Return the [X, Y] coordinate for the center point of the cell that contains the specified text.  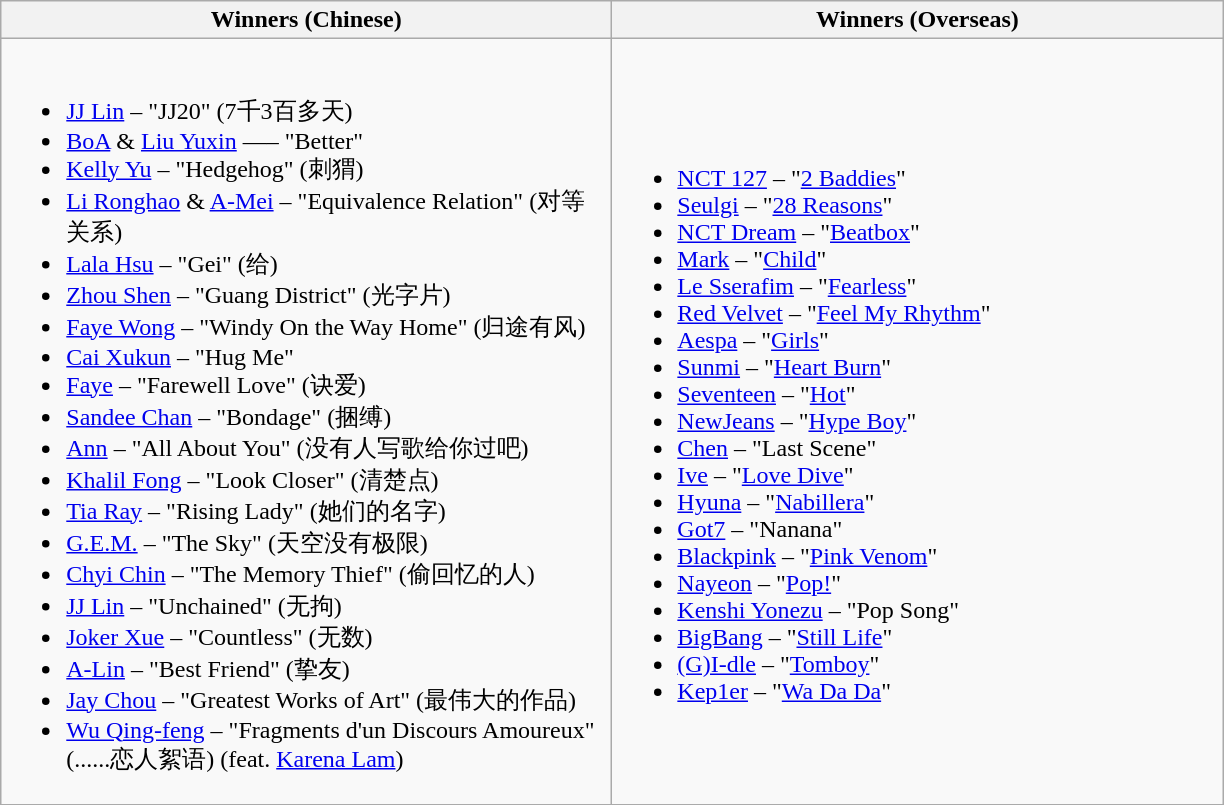
Winners (Overseas) [918, 20]
Winners (Chinese) [306, 20]
